Return [X, Y] of the center of cell containing provided text 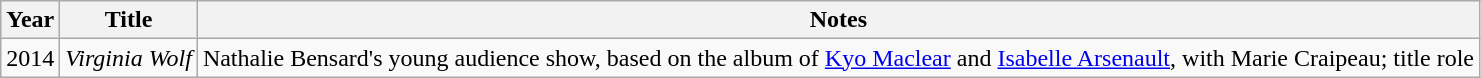
Notes [838, 20]
2014 [30, 58]
Virginia Wolf [129, 58]
Title [129, 20]
Year [30, 20]
Nathalie Bensard's young audience show, based on the album of Kyo Maclear and Isabelle Arsenault, with Marie Craipeau; title role [838, 58]
